Return the [x, y] coordinate for the center point of the cell that contains the specified text.  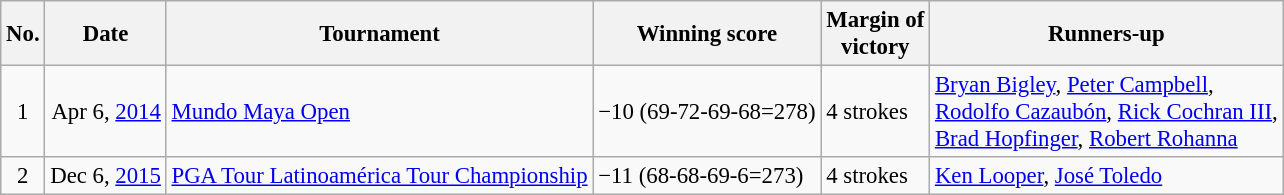
Apr 6, 2014 [106, 112]
No. [23, 34]
−11 (68-68-69-6=273) [707, 176]
1 [23, 112]
Runners-up [1107, 34]
Winning score [707, 34]
Dec 6, 2015 [106, 176]
Mundo Maya Open [380, 112]
2 [23, 176]
PGA Tour Latinoamérica Tour Championship [380, 176]
Date [106, 34]
Tournament [380, 34]
Bryan Bigley, Peter Campbell, Rodolfo Cazaubón, Rick Cochran III, Brad Hopfinger, Robert Rohanna [1107, 112]
−10 (69-72-69-68=278) [707, 112]
Ken Looper, José Toledo [1107, 176]
Margin ofvictory [876, 34]
